Provide the [X, Y] coordinate of the cell's center where the given text is located.  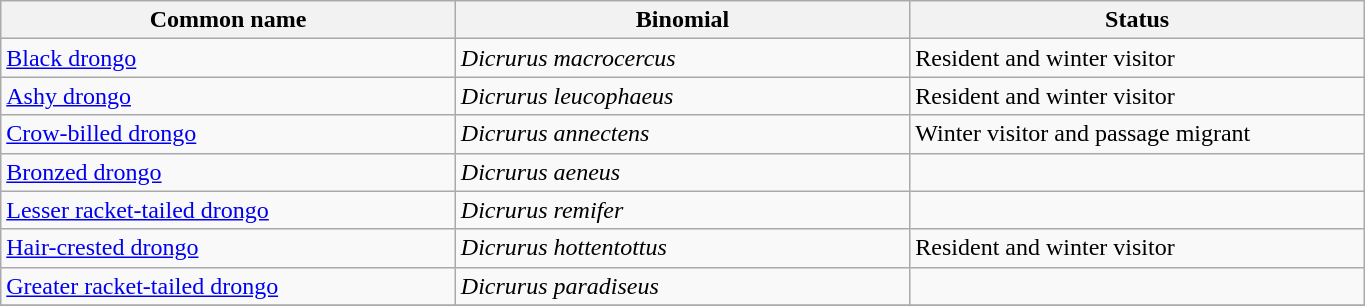
Black drongo [228, 58]
Dicrurus hottentottus [682, 248]
Winter visitor and passage migrant [1138, 134]
Lesser racket-tailed drongo [228, 210]
Common name [228, 20]
Dicrurus paradiseus [682, 286]
Bronzed drongo [228, 172]
Ashy drongo [228, 96]
Dicrurus remifer [682, 210]
Status [1138, 20]
Binomial [682, 20]
Greater racket-tailed drongo [228, 286]
Dicrurus macrocercus [682, 58]
Hair-crested drongo [228, 248]
Dicrurus aeneus [682, 172]
Crow-billed drongo [228, 134]
Dicrurus annectens [682, 134]
Dicrurus leucophaeus [682, 96]
